Return [X, Y] of the center of cell containing provided text 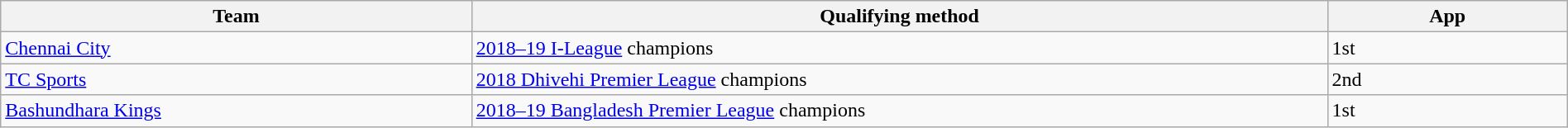
TC Sports [237, 79]
Chennai City [237, 48]
Qualifying method [900, 17]
App [1447, 17]
Team [237, 17]
2nd [1447, 79]
2018–19 I-League champions [900, 48]
2018–19 Bangladesh Premier League champions [900, 111]
Bashundhara Kings [237, 111]
2018 Dhivehi Premier League champions [900, 79]
